Detect which cell encompasses the target text, then output its [X, Y] center coordinate. 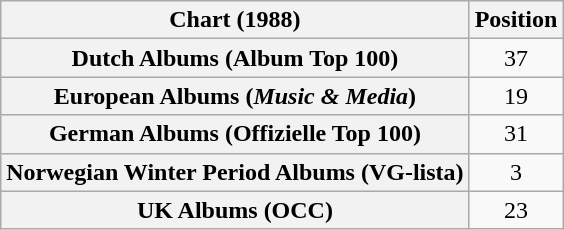
UK Albums (OCC) [235, 210]
Chart (1988) [235, 20]
37 [516, 58]
23 [516, 210]
Dutch Albums (Album Top 100) [235, 58]
31 [516, 134]
3 [516, 172]
Position [516, 20]
European Albums (Music & Media) [235, 96]
Norwegian Winter Period Albums (VG-lista) [235, 172]
German Albums (Offizielle Top 100) [235, 134]
19 [516, 96]
